From the cell containing the given text, extract its center point as [X, Y] coordinate. 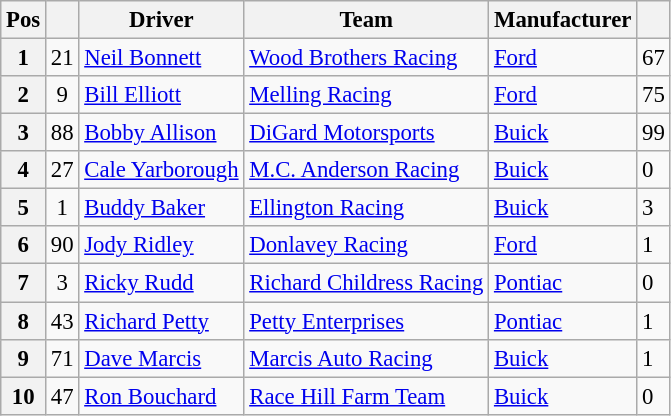
Buddy Baker [162, 208]
Donlavey Racing [366, 245]
5 [24, 208]
DiGard Motorsports [366, 133]
Neil Bonnett [162, 58]
Dave Marcis [162, 358]
Cale Yarborough [162, 170]
Ron Bouchard [162, 396]
M.C. Anderson Racing [366, 170]
Team [366, 20]
67 [654, 58]
Race Hill Farm Team [366, 396]
Richard Petty [162, 321]
88 [62, 133]
Melling Racing [366, 95]
7 [24, 283]
6 [24, 245]
8 [24, 321]
Manufacturer [563, 20]
Driver [162, 20]
Wood Brothers Racing [366, 58]
Ricky Rudd [162, 283]
43 [62, 321]
Richard Childress Racing [366, 283]
Jody Ridley [162, 245]
Pos [24, 20]
Petty Enterprises [366, 321]
21 [62, 58]
4 [24, 170]
Marcis Auto Racing [366, 358]
99 [654, 133]
Bill Elliott [162, 95]
75 [654, 95]
Ellington Racing [366, 208]
47 [62, 396]
90 [62, 245]
27 [62, 170]
Bobby Allison [162, 133]
71 [62, 358]
2 [24, 95]
10 [24, 396]
